Scan for the cell matching the given text and deliver its [X, Y] coordinate at center. 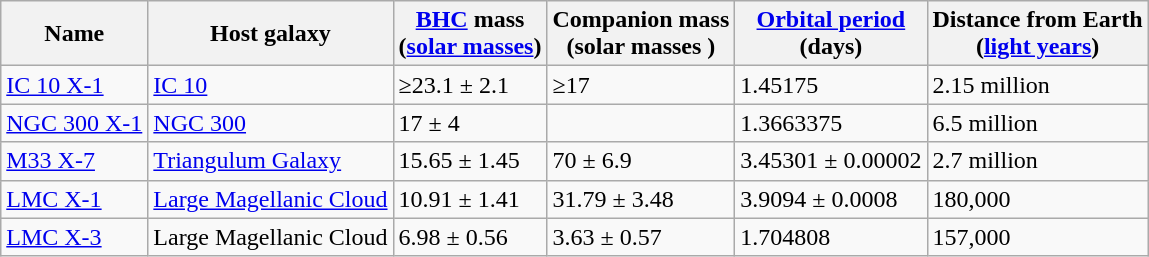
70 ± 6.9 [641, 161]
3.9094 ± 0.0008 [831, 199]
2.15 million [1038, 85]
BHC mass(solar masses) [470, 34]
Triangulum Galaxy [270, 161]
≥23.1 ± 2.1 [470, 85]
Distance from Earth(light years) [1038, 34]
≥17 [641, 85]
2.7 million [1038, 161]
17 ± 4 [470, 123]
15.65 ± 1.45 [470, 161]
NGC 300 X-1 [74, 123]
3.45301 ± 0.00002 [831, 161]
LMC X-3 [74, 237]
6.5 million [1038, 123]
1.3663375 [831, 123]
157,000 [1038, 237]
IC 10 X-1 [74, 85]
LMC X-1 [74, 199]
6.98 ± 0.56 [470, 237]
3.63 ± 0.57 [641, 237]
Host galaxy [270, 34]
NGC 300 [270, 123]
Orbital period(days) [831, 34]
Name [74, 34]
180,000 [1038, 199]
10.91 ± 1.41 [470, 199]
1.45175 [831, 85]
Companion mass(solar masses ) [641, 34]
IC 10 [270, 85]
31.79 ± 3.48 [641, 199]
1.704808 [831, 237]
M33 X-7 [74, 161]
